From the cell containing the given text, extract its center point as [x, y] coordinate. 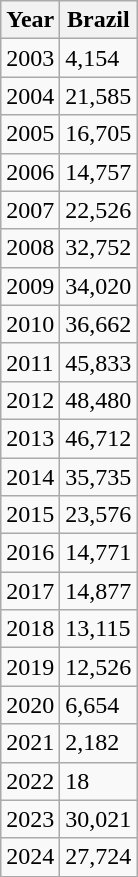
22,526 [98, 210]
30,021 [98, 819]
45,833 [98, 362]
6,654 [98, 705]
46,712 [98, 438]
2,182 [98, 743]
2009 [30, 286]
2019 [30, 667]
2010 [30, 324]
12,526 [98, 667]
2012 [30, 400]
Year [30, 20]
2017 [30, 591]
48,480 [98, 400]
2016 [30, 553]
2024 [30, 857]
35,735 [98, 477]
4,154 [98, 58]
14,877 [98, 591]
2014 [30, 477]
2013 [30, 438]
2011 [30, 362]
2005 [30, 134]
18 [98, 781]
21,585 [98, 96]
2004 [30, 96]
16,705 [98, 134]
2003 [30, 58]
Brazil [98, 20]
36,662 [98, 324]
13,115 [98, 629]
32,752 [98, 248]
2020 [30, 705]
14,771 [98, 553]
14,757 [98, 172]
2023 [30, 819]
2021 [30, 743]
2022 [30, 781]
27,724 [98, 857]
2015 [30, 515]
2006 [30, 172]
23,576 [98, 515]
2008 [30, 248]
2007 [30, 210]
34,020 [98, 286]
2018 [30, 629]
